Return [X, Y] of the center of cell containing provided text 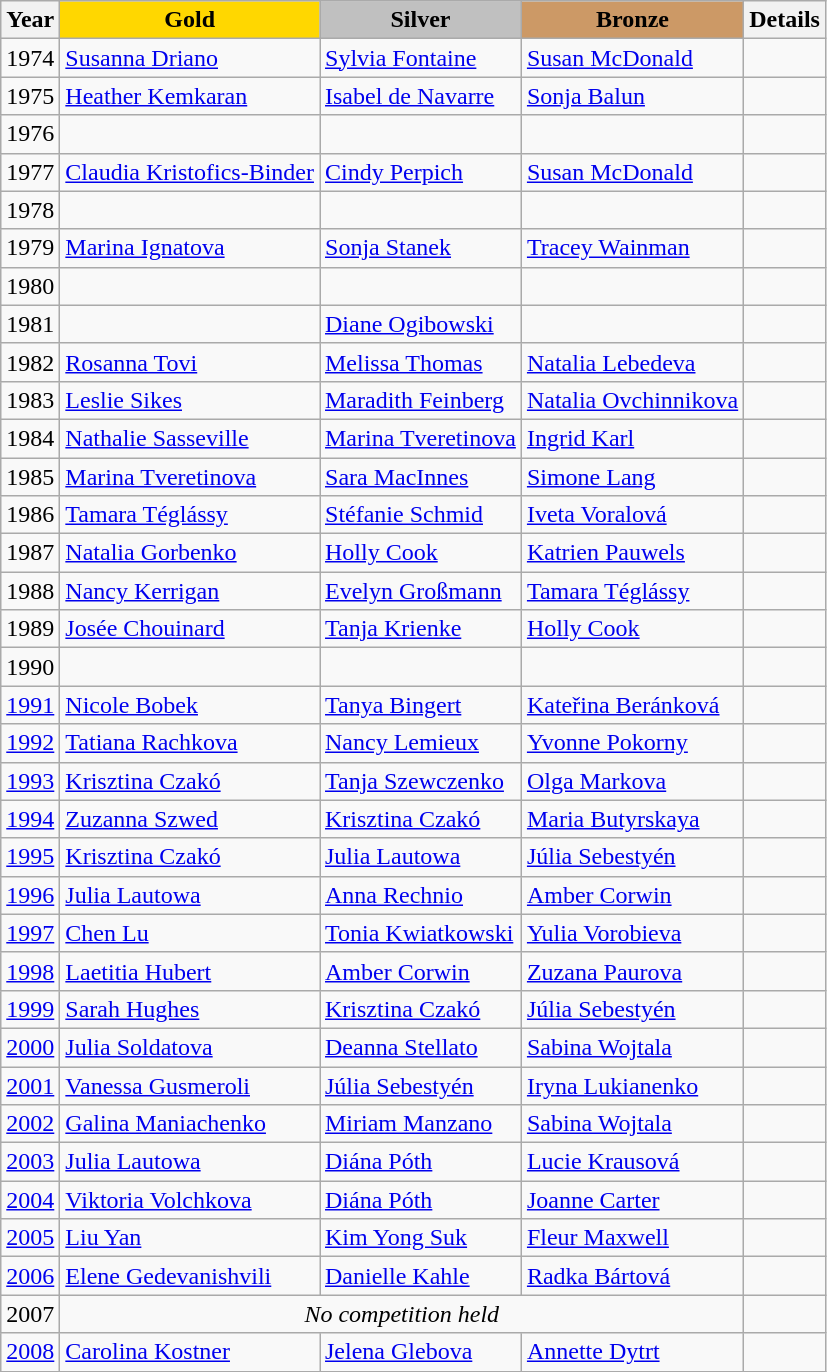
Natalia Lebedeva [632, 362]
1989 [30, 629]
Leslie Sikes [190, 400]
1976 [30, 134]
Iveta Voralová [632, 515]
No competition held [402, 1314]
Iryna Lukianenko [632, 1085]
2000 [30, 1047]
Vanessa Gusmeroli [190, 1085]
2005 [30, 1238]
1975 [30, 96]
Jelena Glebova [421, 1352]
2006 [30, 1276]
Yvonne Pokorny [632, 743]
Bronze [632, 20]
Miriam Manzano [421, 1124]
Radka Bártová [632, 1276]
Tanja Krienke [421, 629]
Stéfanie Schmid [421, 515]
1986 [30, 515]
Tanya Bingert [421, 705]
2008 [30, 1352]
Carolina Kostner [190, 1352]
Sonja Balun [632, 96]
1985 [30, 477]
1982 [30, 362]
1988 [30, 591]
Nancy Kerrigan [190, 591]
Yulia Vorobieva [632, 933]
1994 [30, 819]
1974 [30, 58]
1998 [30, 971]
1980 [30, 286]
Galina Maniachenko [190, 1124]
Diane Ogibowski [421, 324]
Olga Markova [632, 781]
Melissa Thomas [421, 362]
2003 [30, 1162]
1997 [30, 933]
Maradith Feinberg [421, 400]
Marina Ignatova [190, 248]
Silver [421, 20]
1977 [30, 172]
Evelyn Großmann [421, 591]
2002 [30, 1124]
1996 [30, 895]
1992 [30, 743]
1993 [30, 781]
Danielle Kahle [421, 1276]
Sara MacInnes [421, 477]
1999 [30, 1009]
Simone Lang [632, 477]
Josée Chouinard [190, 629]
Annette Dytrt [632, 1352]
2001 [30, 1085]
Cindy Perpich [421, 172]
2007 [30, 1314]
Tatiana Rachkova [190, 743]
1990 [30, 667]
1995 [30, 857]
Laetitia Hubert [190, 971]
Tonia Kwiatkowski [421, 933]
Isabel de Navarre [421, 96]
1984 [30, 438]
Year [30, 20]
Heather Kemkaran [190, 96]
Gold [190, 20]
1991 [30, 705]
Zuzana Paurova [632, 971]
Susanna Driano [190, 58]
Kateřina Beránková [632, 705]
Tracey Wainman [632, 248]
Nicole Bobek [190, 705]
Elene Gedevanishvili [190, 1276]
Julia Soldatova [190, 1047]
Sarah Hughes [190, 1009]
Chen Lu [190, 933]
Tanja Szewczenko [421, 781]
Viktoria Volchkova [190, 1200]
Katrien Pauwels [632, 553]
Deanna Stellato [421, 1047]
Anna Rechnio [421, 895]
Natalia Ovchinnikova [632, 400]
Sylvia Fontaine [421, 58]
Lucie Krausová [632, 1162]
Rosanna Tovi [190, 362]
Sonja Stanek [421, 248]
Claudia Kristofics-Binder [190, 172]
Fleur Maxwell [632, 1238]
1983 [30, 400]
Kim Yong Suk [421, 1238]
Joanne Carter [632, 1200]
Zuzanna Szwed [190, 819]
1981 [30, 324]
Details [785, 20]
Natalia Gorbenko [190, 553]
Liu Yan [190, 1238]
Nancy Lemieux [421, 743]
1978 [30, 210]
Ingrid Karl [632, 438]
1987 [30, 553]
1979 [30, 248]
Nathalie Sasseville [190, 438]
Maria Butyrskaya [632, 819]
2004 [30, 1200]
